Search for the cell housing the specified text and yield its (X, Y) center coordinate. 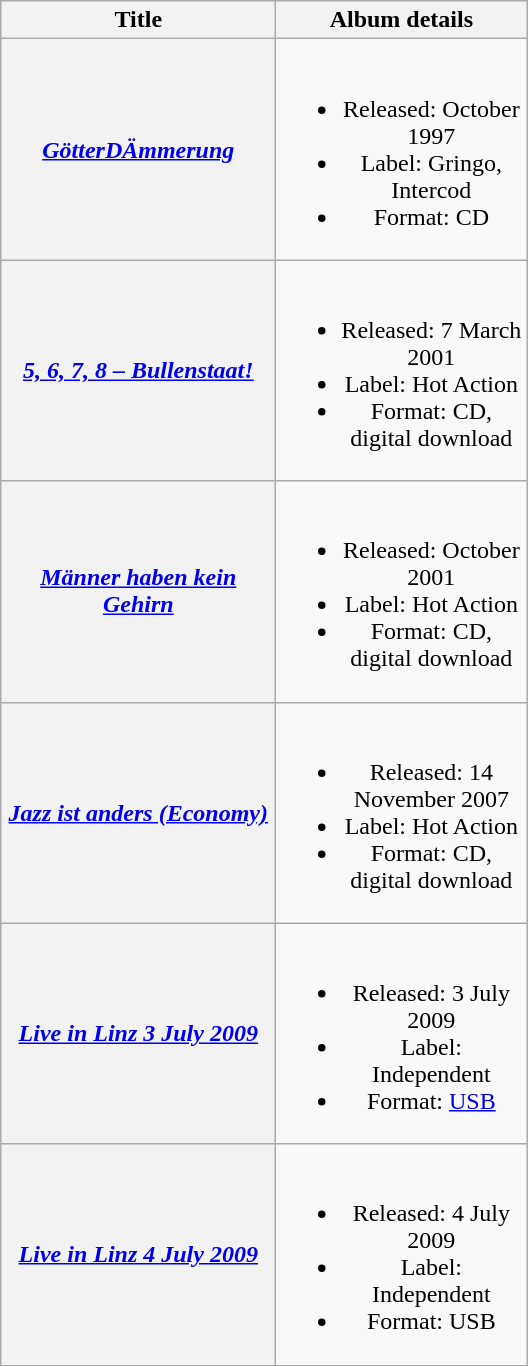
Released: 4 July 2009Label: IndependentFormat: USB (402, 1254)
Released: October 2001Label: Hot ActionFormat: CD, digital download (402, 592)
Album details (402, 20)
Released: 14 November 2007Label: Hot ActionFormat: CD, digital download (402, 812)
Title (138, 20)
Released: 3 July 2009Label: IndependentFormat: USB (402, 1034)
Live in Linz 3 July 2009 (138, 1034)
Jazz ist anders (Economy) (138, 812)
Released: October 1997Label: Gringo, IntercodFormat: CD (402, 150)
Released: 7 March 2001Label: Hot ActionFormat: CD, digital download (402, 370)
Live in Linz 4 July 2009 (138, 1254)
GötterDÄmmerung (138, 150)
5, 6, 7, 8 – Bullenstaat! (138, 370)
Männer haben kein Gehirn (138, 592)
